Return (x, y) of the center of cell containing provided text 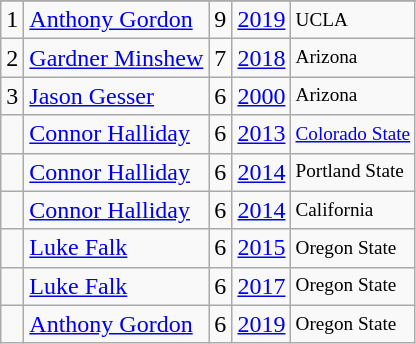
3 (12, 96)
1 (12, 20)
Colorado State (353, 134)
Gardner Minshew (116, 58)
Jason Gesser (116, 96)
7 (220, 58)
2015 (262, 248)
2 (12, 58)
Portland State (353, 172)
2017 (262, 286)
2000 (262, 96)
2013 (262, 134)
California (353, 210)
2018 (262, 58)
UCLA (353, 20)
9 (220, 20)
